Capture the cell that displays the provided text and extract its [x, y] central coordinate. 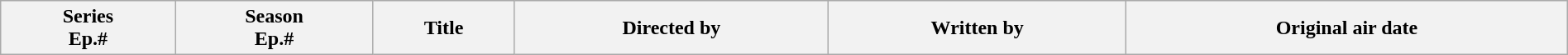
Written by [978, 28]
Directed by [672, 28]
SeasonEp.# [275, 28]
Title [443, 28]
Original air date [1347, 28]
SeriesEp.# [88, 28]
